From the cell containing the given text, extract its center point as (x, y) coordinate. 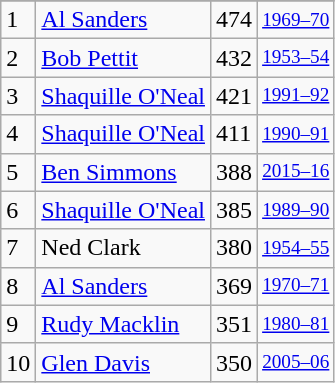
2015–16 (296, 172)
8 (18, 286)
380 (234, 248)
Rudy Macklin (124, 324)
1989–90 (296, 210)
4 (18, 134)
432 (234, 58)
351 (234, 324)
1954–55 (296, 248)
5 (18, 172)
1970–71 (296, 286)
Ned Clark (124, 248)
1991–92 (296, 96)
1 (18, 20)
388 (234, 172)
1980–81 (296, 324)
411 (234, 134)
2 (18, 58)
9 (18, 324)
Glen Davis (124, 362)
7 (18, 248)
1990–91 (296, 134)
474 (234, 20)
Bob Pettit (124, 58)
3 (18, 96)
350 (234, 362)
6 (18, 210)
1969–70 (296, 20)
Ben Simmons (124, 172)
2005–06 (296, 362)
1953–54 (296, 58)
421 (234, 96)
10 (18, 362)
369 (234, 286)
385 (234, 210)
